Determine the [X, Y] coordinate at the center of the cell enclosing the given text.  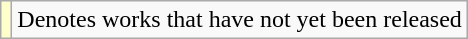
Denotes works that have not yet been released [240, 20]
